Determine the (x, y) coordinate at the center of the cell enclosing the given text.  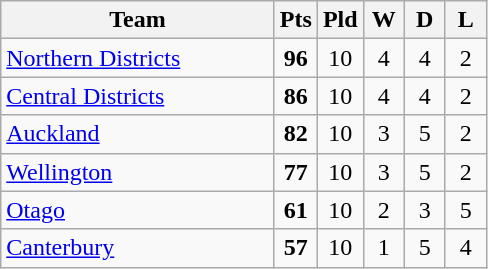
Pts (296, 20)
61 (296, 210)
86 (296, 96)
Central Districts (138, 96)
Wellington (138, 172)
Northern Districts (138, 58)
Pld (340, 20)
Canterbury (138, 248)
77 (296, 172)
L (466, 20)
96 (296, 58)
Auckland (138, 134)
D (424, 20)
1 (384, 248)
82 (296, 134)
Team (138, 20)
Otago (138, 210)
W (384, 20)
57 (296, 248)
